Return the (X, Y) coordinate for the center point of the cell that contains the specified text.  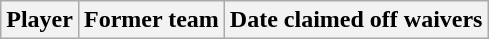
Former team (151, 20)
Date claimed off waivers (356, 20)
Player (40, 20)
